Return the (x, y) coordinate for the center point of the cell that contains the specified text.  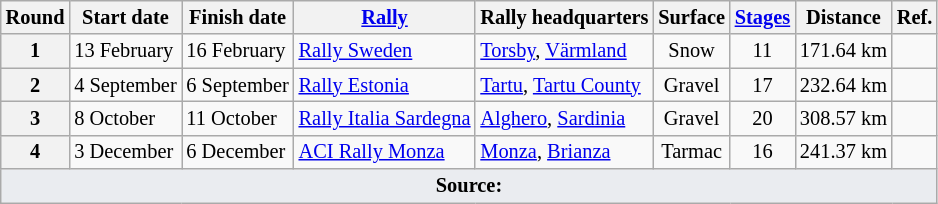
6 September (238, 85)
1 (36, 51)
Source: (469, 186)
Rally (385, 17)
Rally Estonia (385, 85)
13 February (125, 51)
Stages (762, 17)
17 (762, 85)
4 September (125, 85)
Ref. (914, 17)
ACI Rally Monza (385, 152)
232.64 km (844, 85)
Start date (125, 17)
Round (36, 17)
Tartu, Tartu County (564, 85)
3 December (125, 152)
Alghero, Sardinia (564, 118)
16 February (238, 51)
Rally Italia Sardegna (385, 118)
20 (762, 118)
Torsby, Värmland (564, 51)
241.37 km (844, 152)
2 (36, 85)
3 (36, 118)
11 October (238, 118)
16 (762, 152)
Rally Sweden (385, 51)
8 October (125, 118)
171.64 km (844, 51)
Distance (844, 17)
11 (762, 51)
Monza, Brianza (564, 152)
Snow (691, 51)
6 December (238, 152)
Finish date (238, 17)
308.57 km (844, 118)
Rally headquarters (564, 17)
4 (36, 152)
Tarmac (691, 152)
Surface (691, 17)
